Detect which cell encompasses the target text, then output its (X, Y) center coordinate. 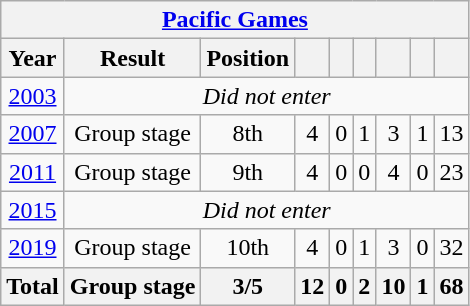
2007 (33, 134)
13 (452, 134)
Year (33, 58)
2003 (33, 96)
8th (248, 134)
10th (248, 248)
32 (452, 248)
68 (452, 286)
Total (33, 286)
2 (364, 286)
2011 (33, 172)
9th (248, 172)
2019 (33, 248)
Position (248, 58)
Pacific Games (235, 20)
3/5 (248, 286)
23 (452, 172)
10 (394, 286)
12 (312, 286)
Result (132, 58)
2015 (33, 210)
